Find where the given text appears and provide that cell's center as [x, y] coordinate. 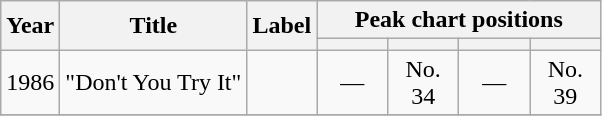
"Don't You Try It" [154, 82]
No. 34 [424, 82]
Label [282, 26]
Peak chart positions [459, 20]
No. 39 [566, 82]
1986 [30, 82]
Title [154, 26]
Year [30, 26]
